Output the (X, Y) coordinate of the center of the cell containing the given text.  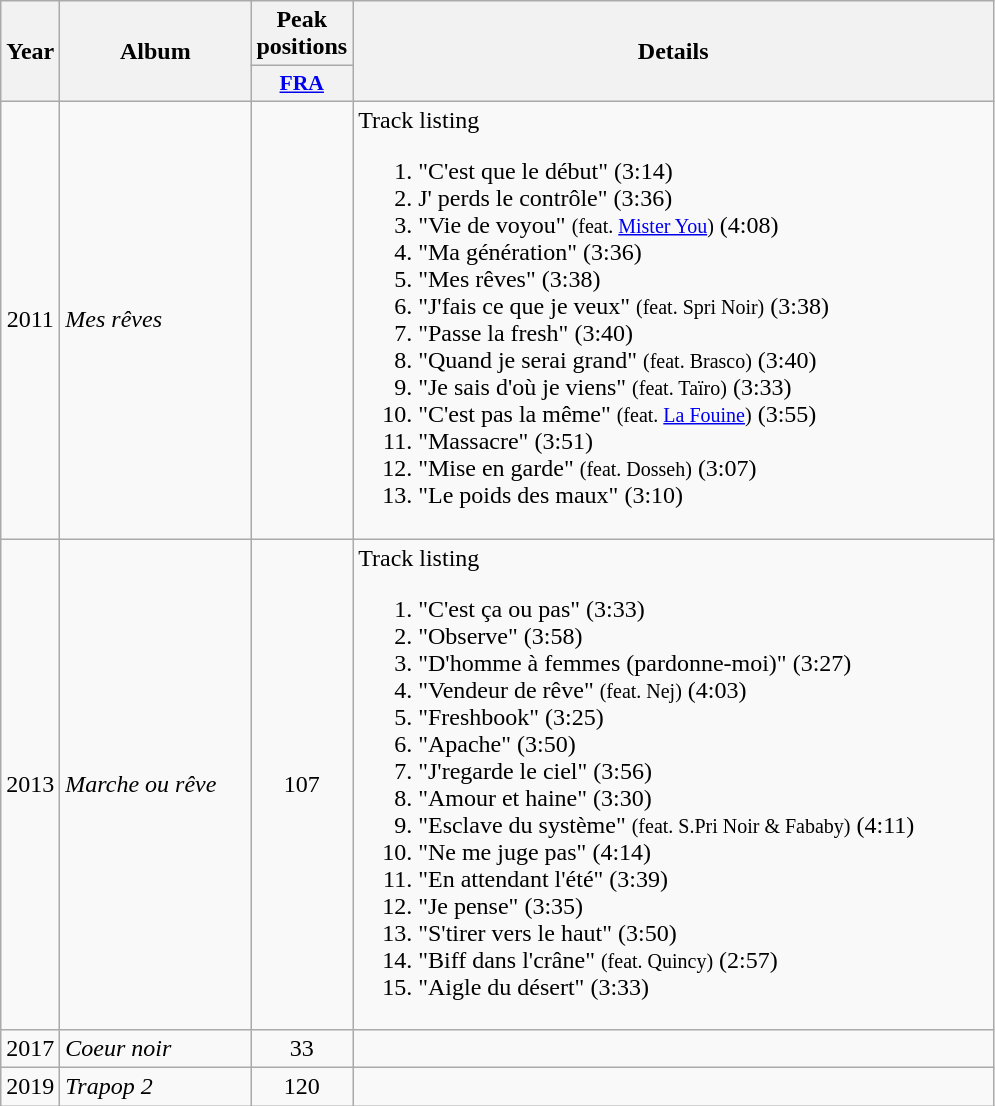
2011 (30, 320)
Mes rêves (156, 320)
Details (674, 52)
120 (302, 1087)
Year (30, 52)
FRA (302, 84)
2019 (30, 1087)
Marche ou rêve (156, 784)
2013 (30, 784)
Coeur noir (156, 1049)
Album (156, 52)
33 (302, 1049)
2017 (30, 1049)
Trapop 2 (156, 1087)
Peak positions (302, 34)
107 (302, 784)
